Scan for the cell matching the given text and deliver its [x, y] coordinate at center. 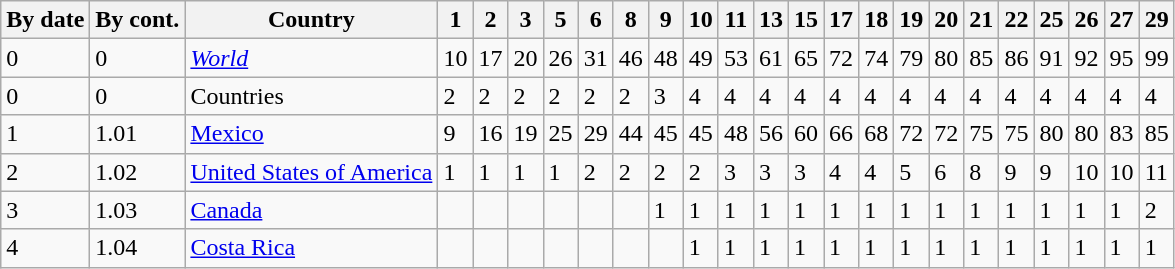
49 [700, 58]
Mexico [312, 134]
86 [1016, 58]
61 [770, 58]
By date [46, 20]
92 [1086, 58]
65 [806, 58]
83 [1122, 134]
By cont. [138, 20]
1.04 [138, 248]
91 [1052, 58]
99 [1156, 58]
56 [770, 134]
Countries [312, 96]
31 [596, 58]
53 [736, 58]
1.02 [138, 172]
68 [876, 134]
United States of America [312, 172]
44 [630, 134]
46 [630, 58]
World [312, 58]
1.01 [138, 134]
95 [1122, 58]
21 [982, 20]
13 [770, 20]
Country [312, 20]
18 [876, 20]
Costa Rica [312, 248]
15 [806, 20]
Canada [312, 210]
66 [842, 134]
27 [1122, 20]
16 [490, 134]
1.03 [138, 210]
22 [1016, 20]
60 [806, 134]
74 [876, 58]
79 [912, 58]
